Search for the cell housing the specified text and yield its (x, y) center coordinate. 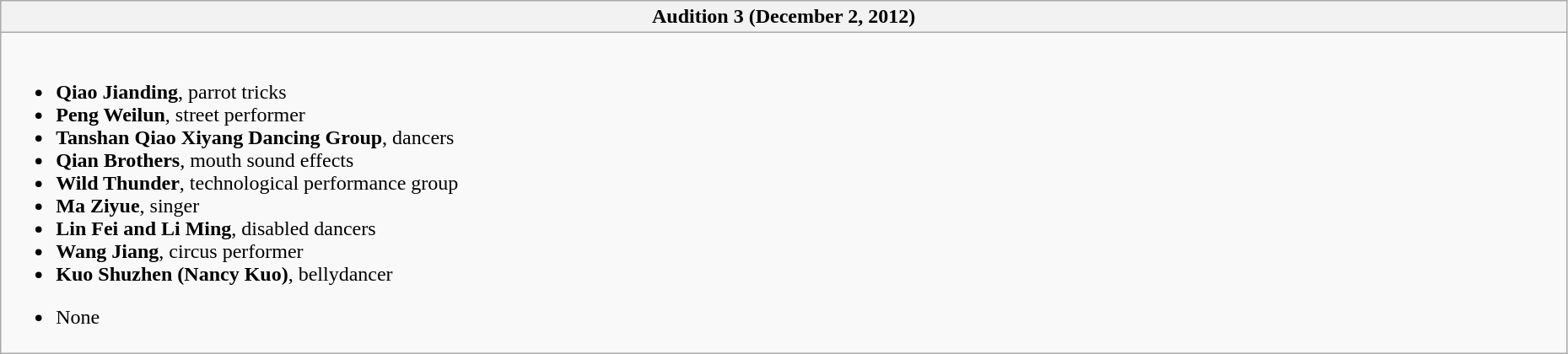
Audition 3 (December 2, 2012) (784, 17)
